Pinpoint the cell where the given text exists, returning its (x, y) midpoint coordinate. 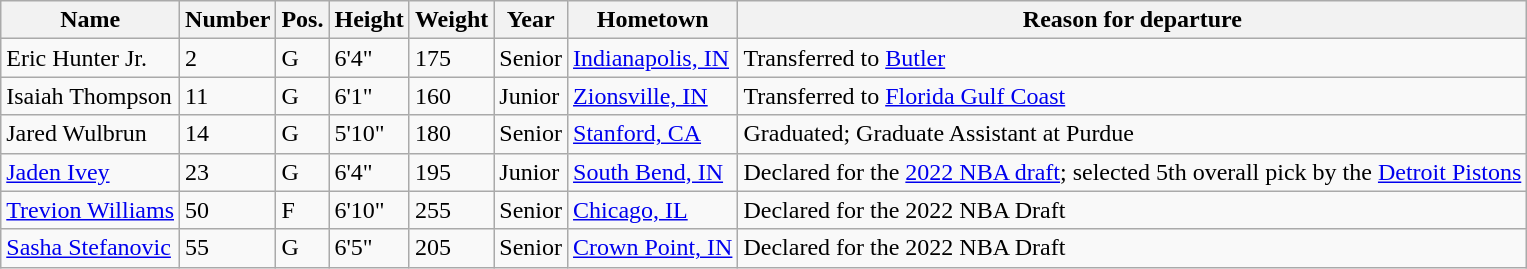
Transferred to Florida Gulf Coast (1132, 96)
195 (451, 172)
Jaden Ivey (90, 172)
Declared for the 2022 NBA draft; selected 5th overall pick by the Detroit Pistons (1132, 172)
Number (228, 20)
6'5" (369, 248)
Eric Hunter Jr. (90, 58)
Crown Point, IN (653, 248)
F (302, 210)
Transferred to Butler (1132, 58)
Height (369, 20)
50 (228, 210)
Trevion Williams (90, 210)
5'10" (369, 134)
Isaiah Thompson (90, 96)
11 (228, 96)
Year (531, 20)
South Bend, IN (653, 172)
14 (228, 134)
6'1" (369, 96)
Indianapolis, IN (653, 58)
160 (451, 96)
255 (451, 210)
Stanford, CA (653, 134)
Chicago, IL (653, 210)
Jared Wulbrun (90, 134)
6'10" (369, 210)
Pos. (302, 20)
175 (451, 58)
Hometown (653, 20)
Reason for departure (1132, 20)
55 (228, 248)
23 (228, 172)
180 (451, 134)
2 (228, 58)
Graduated; Graduate Assistant at Purdue (1132, 134)
Zionsville, IN (653, 96)
Sasha Stefanovic (90, 248)
Name (90, 20)
Weight (451, 20)
205 (451, 248)
